From the cell containing the given text, extract its center point as (X, Y) coordinate. 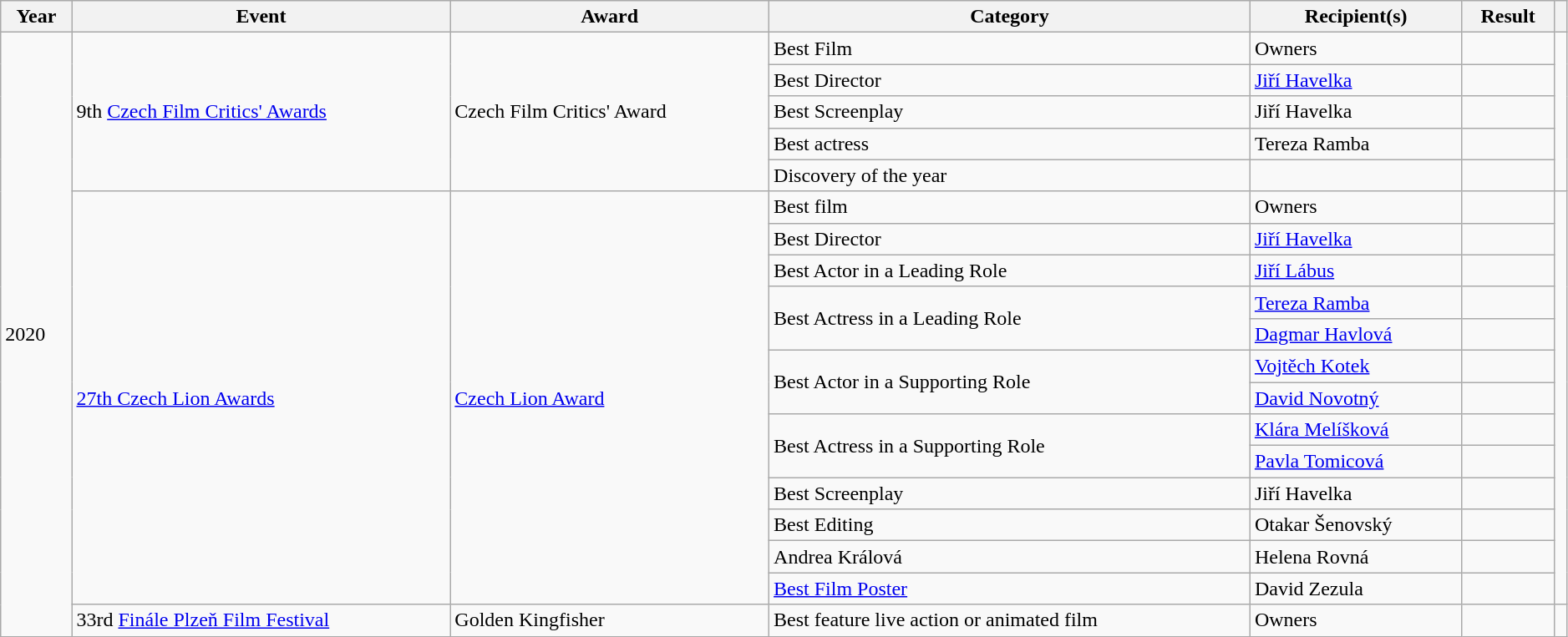
Vojtěch Kotek (1356, 366)
Best Editing (1010, 525)
Best film (1010, 207)
Best Film (1010, 48)
Best actress (1010, 144)
Czech Film Critics' Award (610, 112)
Czech Lion Award (610, 397)
Best Film Poster (1010, 589)
Best feature live action or animated film (1010, 620)
Dagmar Havlová (1356, 334)
Helena Rovná (1356, 557)
Otakar Šenovský (1356, 525)
David Novotný (1356, 398)
Recipient(s) (1356, 17)
Best Actress in a Leading Role (1010, 318)
27th Czech Lion Awards (261, 397)
9th Czech Film Critics' Awards (261, 112)
Result (1508, 17)
2020 (37, 334)
Klára Melíšková (1356, 430)
Andrea Králová (1010, 557)
33rd Finále Plzeň Film Festival (261, 620)
Golden Kingfisher (610, 620)
Jiří Lábus (1356, 270)
David Zezula (1356, 589)
Best Actress in a Supporting Role (1010, 446)
Pavla Tomicová (1356, 462)
Discovery of the year (1010, 175)
Event (261, 17)
Category (1010, 17)
Award (610, 17)
Year (37, 17)
Best Actor in a Leading Role (1010, 270)
Best Actor in a Supporting Role (1010, 382)
